Find where the given text appears and provide that cell's center as (x, y) coordinate. 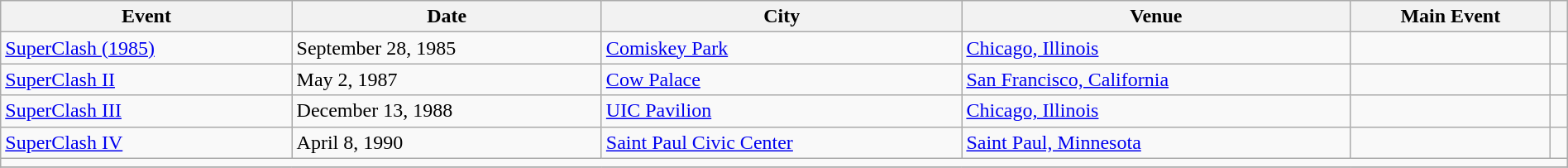
Saint Paul Civic Center (782, 142)
San Francisco, California (1156, 79)
Main Event (1451, 17)
April 8, 1990 (447, 142)
May 2, 1987 (447, 79)
SuperClash IV (146, 142)
City (782, 17)
SuperClash III (146, 111)
Saint Paul, Minnesota (1156, 142)
UIC Pavilion (782, 111)
Event (146, 17)
Comiskey Park (782, 48)
September 28, 1985 (447, 48)
SuperClash II (146, 79)
SuperClash (1985) (146, 48)
December 13, 1988 (447, 111)
Cow Palace (782, 79)
Venue (1156, 17)
Date (447, 17)
